Return the (X, Y) coordinate for the center point of the cell that contains the specified text.  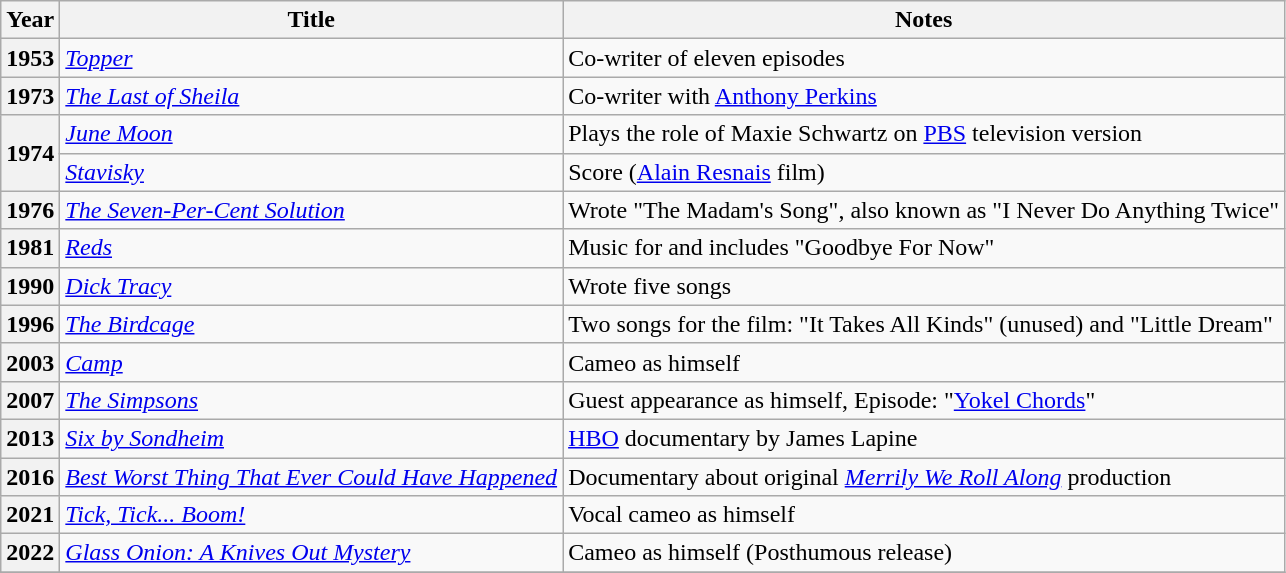
Dick Tracy (312, 286)
Glass Onion: A Knives Out Mystery (312, 553)
HBO documentary by James Lapine (924, 438)
Year (30, 20)
The Simpsons (312, 400)
Wrote "The Madam's Song", also known as "I Never Do Anything Twice" (924, 210)
Topper (312, 58)
Score (Alain Resnais film) (924, 172)
1981 (30, 248)
Cameo as himself (Posthumous release) (924, 553)
Reds (312, 248)
Six by Sondheim (312, 438)
The Last of Sheila (312, 96)
Plays the role of Maxie Schwartz on PBS television version (924, 134)
1976 (30, 210)
Co-writer of eleven episodes (924, 58)
2003 (30, 362)
Music for and includes "Goodbye For Now" (924, 248)
2016 (30, 477)
2007 (30, 400)
Guest appearance as himself, Episode: "Yokel Chords" (924, 400)
The Birdcage (312, 324)
Wrote five songs (924, 286)
1953 (30, 58)
2013 (30, 438)
2022 (30, 553)
1973 (30, 96)
Stavisky (312, 172)
1996 (30, 324)
Cameo as himself (924, 362)
The Seven-Per-Cent Solution (312, 210)
1990 (30, 286)
Camp (312, 362)
Best Worst Thing That Ever Could Have Happened (312, 477)
Title (312, 20)
1974 (30, 153)
Vocal cameo as himself (924, 515)
Notes (924, 20)
2021 (30, 515)
Tick, Tick... Boom! (312, 515)
Documentary about original Merrily We Roll Along production (924, 477)
Two songs for the film: "It Takes All Kinds" (unused) and "Little Dream" (924, 324)
June Moon (312, 134)
Co-writer with Anthony Perkins (924, 96)
